Search for the cell housing the specified text and yield its [x, y] center coordinate. 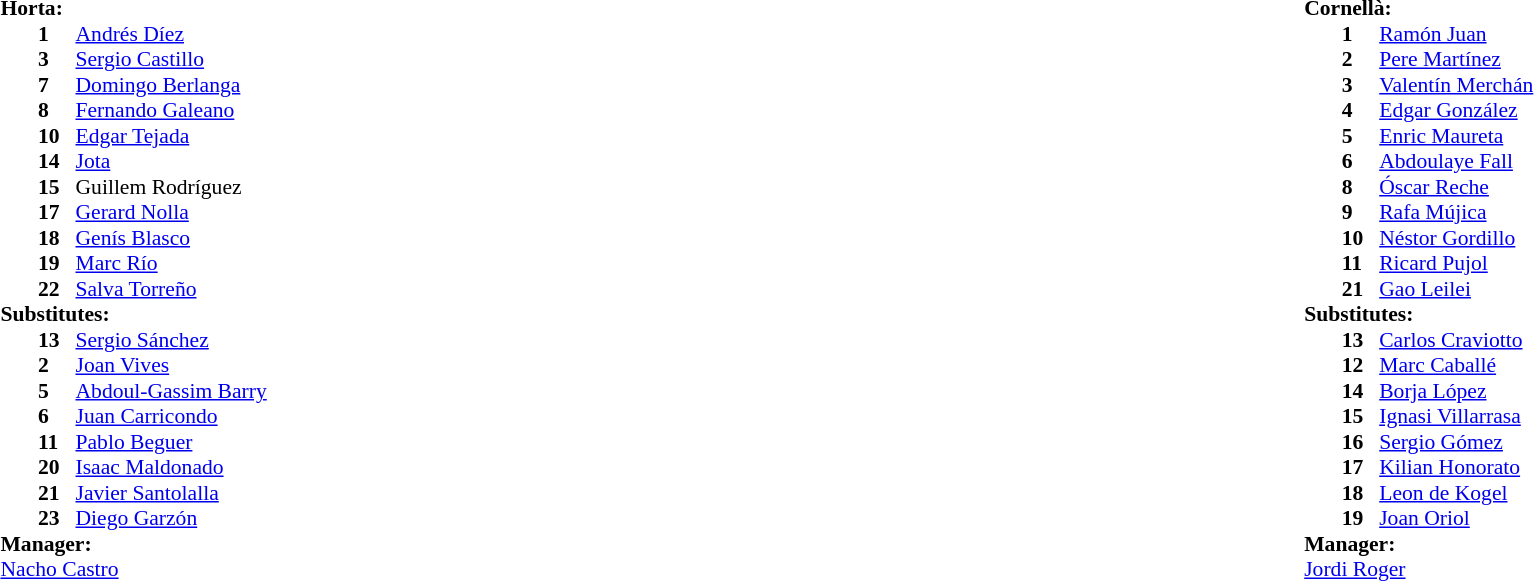
Joan Vives [172, 365]
Sergio Gómez [1456, 442]
22 [57, 289]
Isaac Maldonado [172, 467]
Sergio Castillo [172, 59]
12 [1361, 365]
Guillem Rodríguez [172, 187]
9 [1361, 213]
4 [1361, 111]
Genís Blasco [172, 238]
Pere Martínez [1456, 59]
16 [1361, 442]
Carlos Craviotto [1456, 340]
Gao Leilei [1456, 289]
Ricard Pujol [1456, 263]
Joan Oriol [1456, 519]
Fernando Galeano [172, 111]
Domingo Berlanga [172, 85]
Abdoul-Gassim Barry [172, 391]
Valentín Merchán [1456, 85]
Ignasi Villarrasa [1456, 417]
Salva Torreño [172, 289]
20 [57, 467]
Diego Garzón [172, 519]
Edgar Tejada [172, 136]
Javier Santolalla [172, 493]
23 [57, 519]
Ramón Juan [1456, 34]
Marc Río [172, 263]
Edgar González [1456, 111]
Abdoulaye Fall [1456, 161]
Rafa Mújica [1456, 213]
Enric Maureta [1456, 136]
Gerard Nolla [172, 213]
Sergio Sánchez [172, 340]
Juan Carricondo [172, 417]
Óscar Reche [1456, 187]
Marc Caballé [1456, 365]
Andrés Díez [172, 34]
Leon de Kogel [1456, 493]
7 [57, 85]
Kilian Honorato [1456, 467]
Borja López [1456, 391]
Néstor Gordillo [1456, 238]
Pablo Beguer [172, 442]
Jota [172, 161]
